Provide the (X, Y) coordinate of the cell's center where the given text is located.  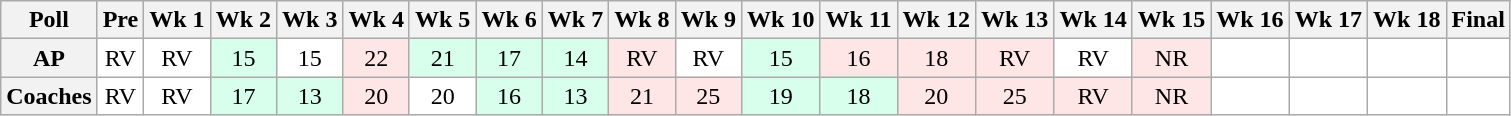
Final (1478, 20)
Wk 15 (1171, 20)
14 (575, 58)
Wk 6 (509, 20)
19 (781, 96)
Wk 11 (858, 20)
Wk 14 (1093, 20)
Wk 16 (1250, 20)
Wk 5 (442, 20)
Wk 7 (575, 20)
Wk 13 (1014, 20)
Wk 4 (376, 20)
Poll (49, 20)
AP (49, 58)
Wk 9 (708, 20)
Wk 17 (1328, 20)
Wk 1 (177, 20)
Wk 8 (642, 20)
Wk 3 (310, 20)
Wk 18 (1407, 20)
Coaches (49, 96)
22 (376, 58)
Pre (120, 20)
Wk 10 (781, 20)
Wk 2 (243, 20)
Wk 12 (936, 20)
